Detect which cell encompasses the target text, then output its [x, y] center coordinate. 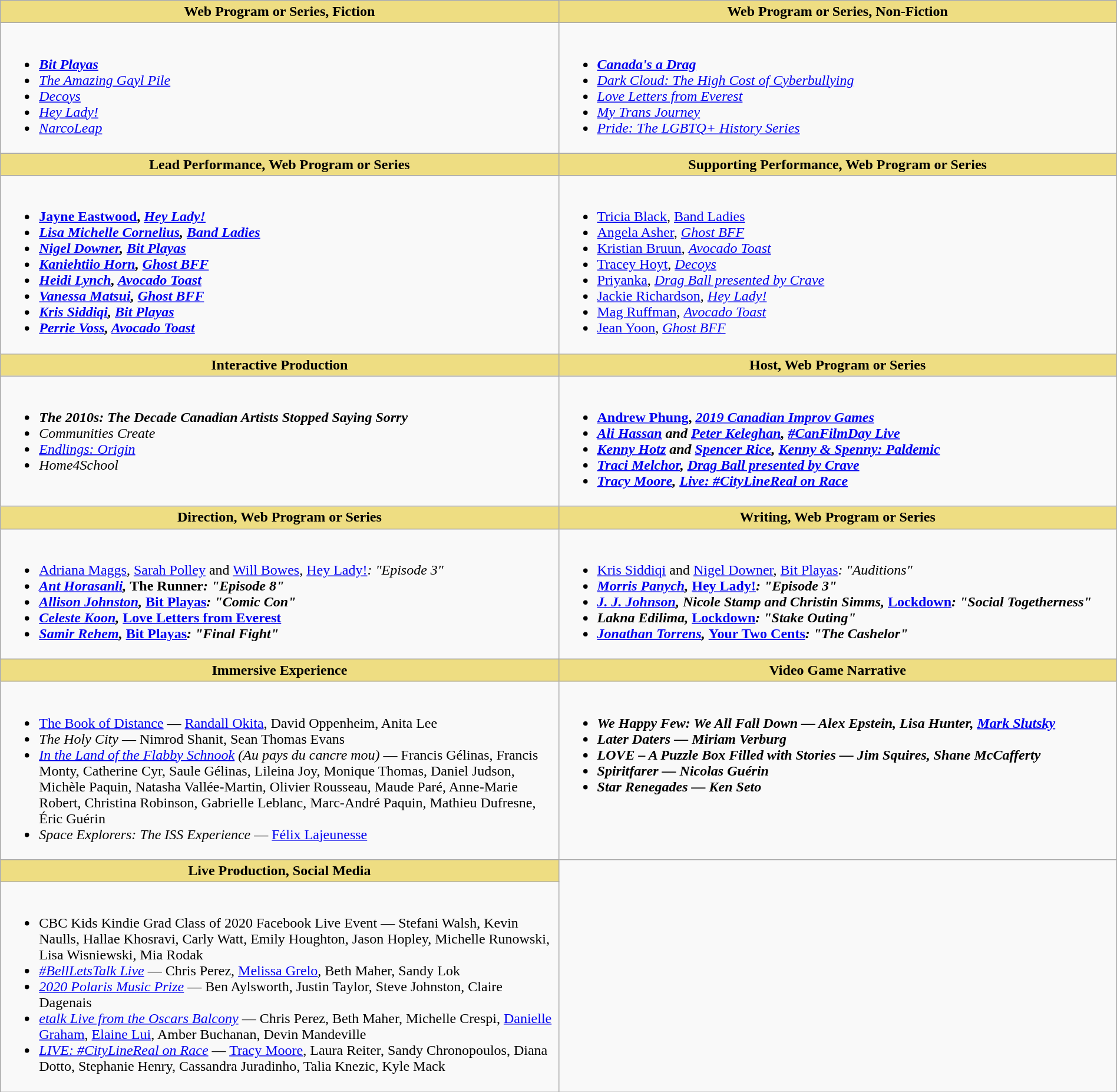
Host, Web Program or Series [838, 365]
Live Production, Social Media [279, 870]
Direction, Web Program or Series [279, 517]
The 2010s: The Decade Canadian Artists Stopped Saying SorryCommunities CreateEndlings: OriginHome4School [279, 441]
Supporting Performance, Web Program or Series [838, 164]
Canada's a DragDark Cloud: The High Cost of CyberbullyingLove Letters from EverestMy Trans JourneyPride: The LGBTQ+ History Series [838, 88]
Writing, Web Program or Series [838, 517]
Video Game Narrative [838, 670]
Immersive Experience [279, 670]
Lead Performance, Web Program or Series [279, 164]
Web Program or Series, Non-Fiction [838, 12]
Web Program or Series, Fiction [279, 12]
Interactive Production [279, 365]
Bit PlayasThe Amazing Gayl PileDecoysHey Lady!NarcoLeap [279, 88]
